Return the (x, y) coordinate for the center point of the cell that contains the specified text.  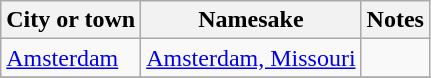
Amsterdam (71, 58)
Namesake (251, 20)
City or town (71, 20)
Notes (395, 20)
Amsterdam, Missouri (251, 58)
